Locate the cell with the specified text and output its (X, Y) center coordinate. 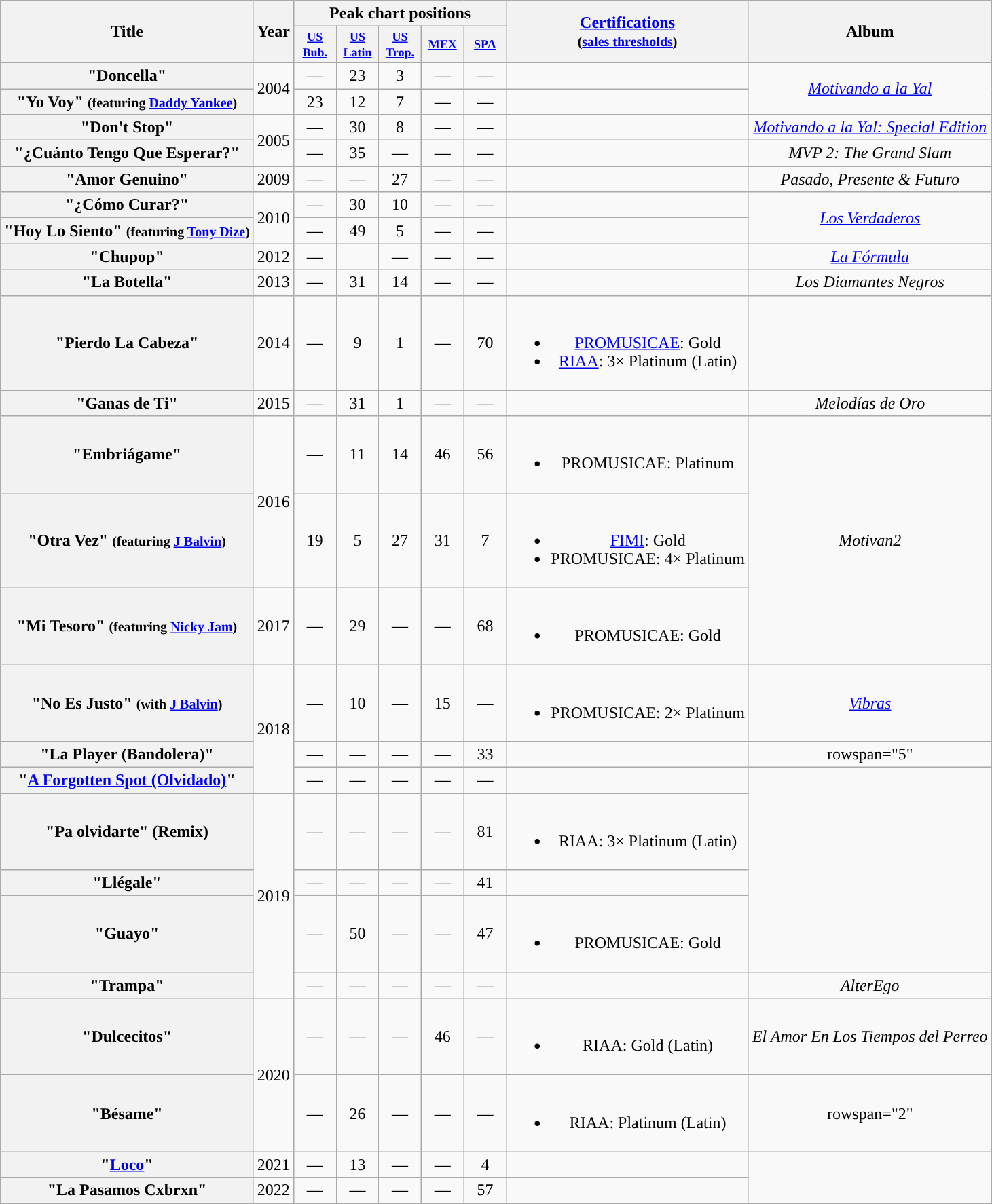
50 (357, 934)
Pasado, Presente & Futuro (870, 179)
Vibras (870, 703)
3 (401, 75)
41 (485, 883)
"Doncella" (128, 75)
19 (315, 540)
AlterEgo (870, 985)
26 (357, 1113)
29 (357, 626)
47 (485, 934)
USTrop. (401, 45)
Motivando a la Yal (870, 88)
"Don't Stop" (128, 128)
Peak chart positions (399, 14)
68 (485, 626)
US Latin (357, 45)
2010 (273, 218)
"Pa olvidarte" (Remix) (128, 832)
2009 (273, 179)
"Yo Voy" (featuring Daddy Yankee) (128, 102)
"No Es Justo" (with J Balvin) (128, 703)
4 (485, 1165)
rowspan="2" (870, 1113)
MVP 2: The Grand Slam (870, 153)
Melodías de Oro (870, 403)
70 (485, 343)
RIAA: Platinum (Latin) (627, 1113)
2005 (273, 140)
2021 (273, 1165)
La Fórmula (870, 257)
35 (357, 153)
2014 (273, 343)
"Otra Vez" (featuring J Balvin) (128, 540)
FIMI: GoldPROMUSICAE: 4× Platinum (627, 540)
57 (485, 1190)
"Loco" (128, 1165)
PROMUSICAE: Platinum (627, 455)
"La Player (Bandolera)" (128, 754)
"Mi Tesoro" (featuring Nicky Jam) (128, 626)
12 (357, 102)
PROMUSICAE: GoldRIAA: 3× Platinum (Latin) (627, 343)
USBub. (315, 45)
2015 (273, 403)
SPA (485, 45)
Year (273, 32)
Title (128, 32)
MEX (443, 45)
"Amor Genuino" (128, 179)
2018 (273, 729)
Los Verdaderos (870, 218)
Album (870, 32)
"Chupop" (128, 257)
"Ganas de Ti" (128, 403)
"Embriágame" (128, 455)
9 (357, 343)
49 (357, 231)
"Bésame" (128, 1113)
"Dulcecitos" (128, 1037)
"Llégale" (128, 883)
RIAA: Gold (Latin) (627, 1037)
2022 (273, 1190)
Certifications(sales thresholds) (627, 32)
"Trampa" (128, 985)
2012 (273, 257)
Los Diamantes Negros (870, 282)
2019 (273, 896)
Motivan2 (870, 540)
56 (485, 455)
rowspan="5" (870, 754)
Motivando a la Yal: Special Edition (870, 128)
"A Forgotten Spot (Olvidado)" (128, 780)
81 (485, 832)
"La Pasamos Cxbrxn" (128, 1190)
PROMUSICAE: 2× Platinum (627, 703)
11 (357, 455)
"¿Cuánto Tengo Que Esperar?" (128, 153)
"La Botella" (128, 282)
2016 (273, 502)
El Amor En Los Tiempos del Perreo (870, 1037)
15 (443, 703)
"Guayo" (128, 934)
RIAA: 3× Platinum (Latin) (627, 832)
"¿Cómo Curar?" (128, 205)
33 (485, 754)
2020 (273, 1075)
2004 (273, 88)
"Pierdo La Cabeza" (128, 343)
2017 (273, 626)
"Hoy Lo Siento" (featuring Tony Dize) (128, 231)
8 (401, 128)
13 (357, 1165)
2013 (273, 282)
